Extract the (x, y) coordinate from the center of the cell holding the provided text.  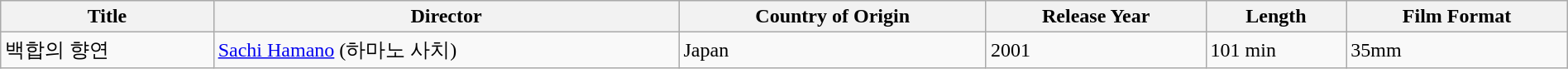
Sachi Hamano (하마노 사치) (447, 50)
35mm (1457, 50)
101 min (1276, 50)
Title (108, 17)
Country of Origin (832, 17)
Japan (832, 50)
2001 (1096, 50)
Release Year (1096, 17)
Length (1276, 17)
Director (447, 17)
Film Format (1457, 17)
백합의 향연 (108, 50)
